Return the (X, Y) coordinate for the center point of the cell that contains the specified text.  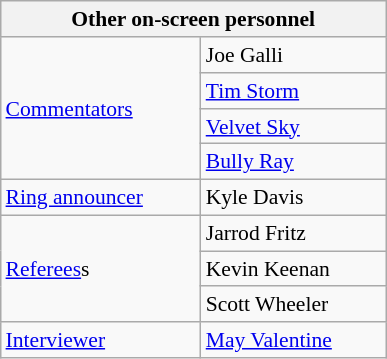
Ring announcer (101, 197)
Scott Wheeler (294, 304)
Kyle Davis (294, 197)
Kevin Keenan (294, 269)
Commentators (101, 108)
Other on-screen personnel (194, 19)
Jarrod Fritz (294, 233)
May Valentine (294, 340)
Bully Ray (294, 162)
Joe Galli (294, 55)
Refereess (101, 268)
Interviewer (101, 340)
Tim Storm (294, 91)
Velvet Sky (294, 126)
